Capture the cell that displays the provided text and extract its [X, Y] central coordinate. 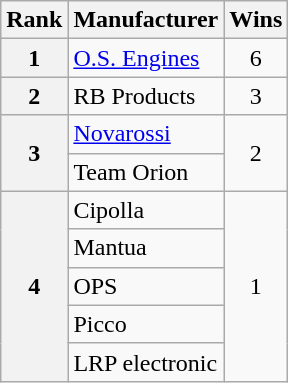
OPS [146, 286]
O.S. Engines [146, 58]
Mantua [146, 248]
6 [256, 58]
Manufacturer [146, 20]
4 [34, 286]
LRP electronic [146, 362]
Picco [146, 324]
RB Products [146, 96]
Team Orion [146, 172]
Wins [256, 20]
Novarossi [146, 134]
Rank [34, 20]
Cipolla [146, 210]
